Search for the cell housing the specified text and yield its (X, Y) center coordinate. 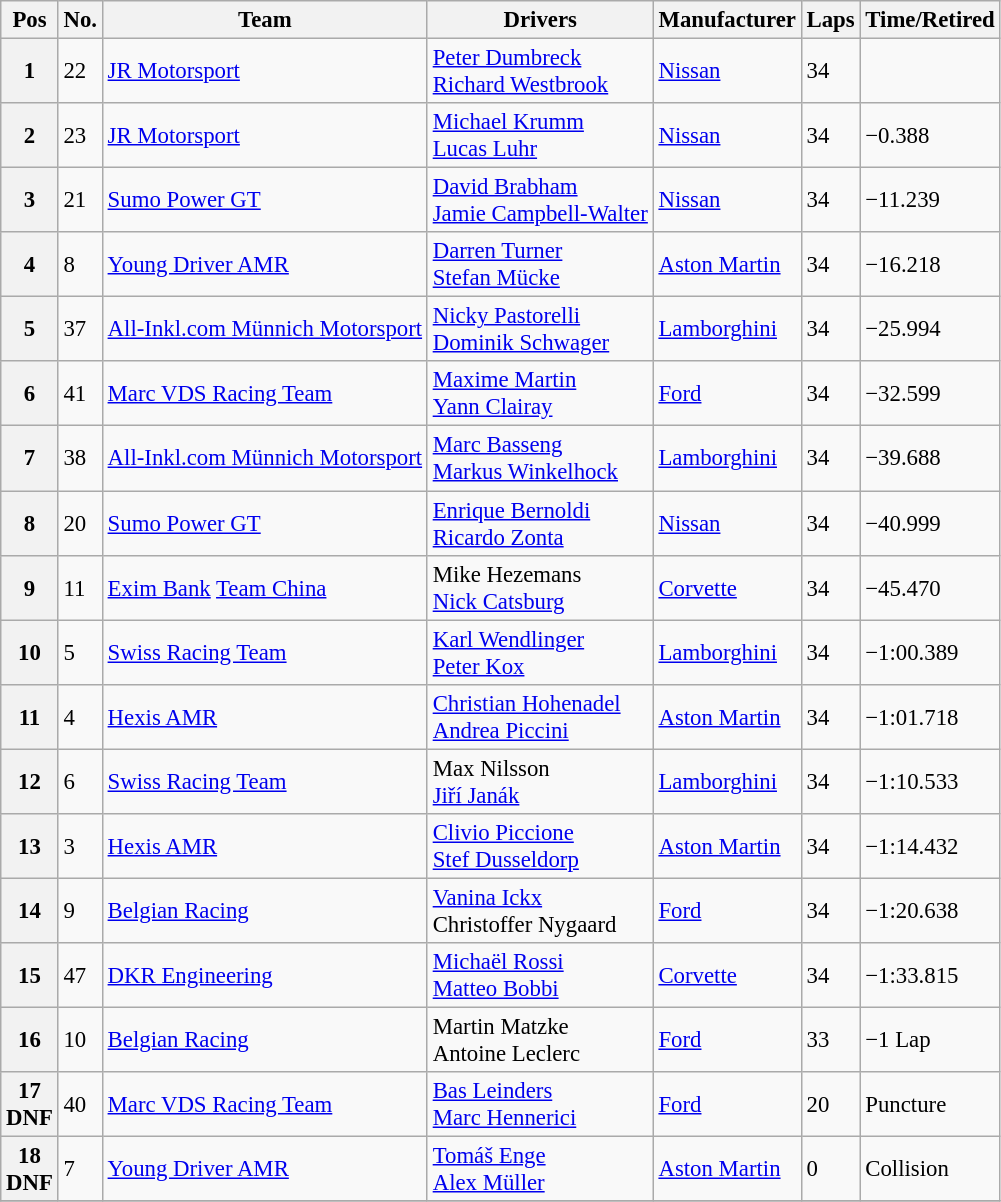
33 (830, 1040)
−1:00.389 (930, 652)
−1:20.638 (930, 910)
Bas Leinders Marc Hennerici (540, 1104)
−1:01.718 (930, 716)
−1:10.533 (930, 782)
38 (80, 458)
Darren Turner Stefan Mücke (540, 264)
Exim Bank Team China (264, 588)
Time/Retired (930, 20)
DKR Engineering (264, 976)
Vanina Ickx Christoffer Nygaard (540, 910)
21 (80, 200)
1 (30, 72)
47 (80, 976)
−1:33.815 (930, 976)
No. (80, 20)
Maxime Martin Yann Clairay (540, 394)
2 (30, 136)
37 (80, 330)
40 (80, 1104)
−11.239 (930, 200)
−40.999 (930, 524)
12 (30, 782)
−39.688 (930, 458)
17DNF (30, 1104)
Team (264, 20)
Mike Hezemans Nick Catsburg (540, 588)
23 (80, 136)
David Brabham Jamie Campbell-Walter (540, 200)
Christian Hohenadel Andrea Piccini (540, 716)
−16.218 (930, 264)
Pos (30, 20)
Collision (930, 1170)
15 (30, 976)
16 (30, 1040)
18DNF (30, 1170)
Michaël Rossi Matteo Bobbi (540, 976)
−1 Lap (930, 1040)
Michael Krumm Lucas Luhr (540, 136)
Tomáš Enge Alex Müller (540, 1170)
41 (80, 394)
−32.599 (930, 394)
Karl Wendlinger Peter Kox (540, 652)
Laps (830, 20)
Puncture (930, 1104)
−45.470 (930, 588)
13 (30, 846)
Manufacturer (727, 20)
Drivers (540, 20)
0 (830, 1170)
−1:14.432 (930, 846)
Enrique Bernoldi Ricardo Zonta (540, 524)
Clivio Piccione Stef Dusseldorp (540, 846)
−0.388 (930, 136)
Peter Dumbreck Richard Westbrook (540, 72)
−25.994 (930, 330)
Nicky Pastorelli Dominik Schwager (540, 330)
14 (30, 910)
Martin Matzke Antoine Leclerc (540, 1040)
22 (80, 72)
Max Nilsson Jiří Janák (540, 782)
Marc Basseng Markus Winkelhock (540, 458)
